Pinpoint the cell where the given text exists, returning its [X, Y] midpoint coordinate. 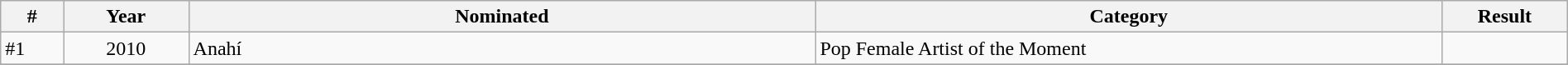
Year [126, 17]
Nominated [502, 17]
#1 [32, 48]
2010 [126, 48]
# [32, 17]
Pop Female Artist of the Moment [1129, 48]
Anahí [502, 48]
Result [1505, 17]
Category [1129, 17]
